From the cell containing the given text, extract its center point as (X, Y) coordinate. 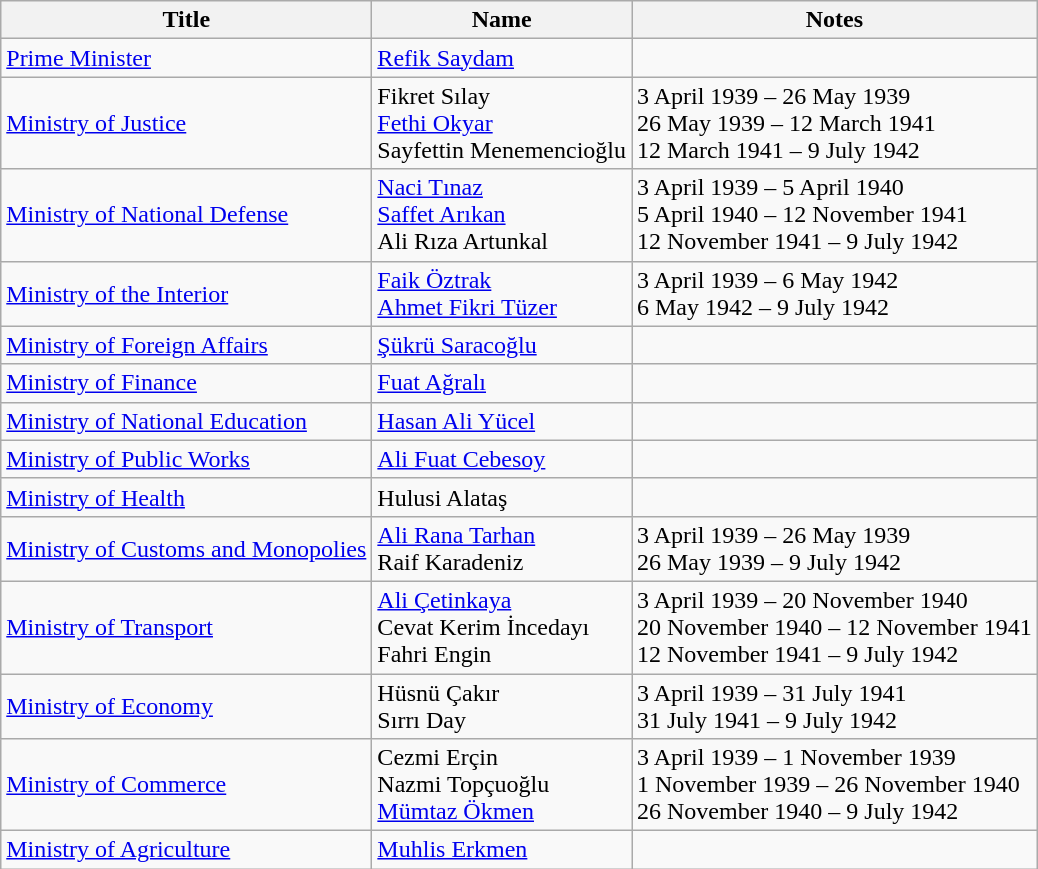
Naci TınazSaffet ArıkanAli Rıza Artunkal (502, 215)
3 April 1939 – 5 April 19405 April 1940 – 12 November 194112 November 1941 – 9 July 1942 (835, 215)
Ministry of Transport (186, 627)
Ministry of Foreign Affairs (186, 345)
Ali Fuat Cebesoy (502, 459)
Name (502, 20)
Ministry of Justice (186, 123)
Ministry of National Education (186, 421)
Ministry of Economy (186, 706)
3 April 1939 – 26 May 193926 May 1939 – 12 March 194112 March 1941 – 9 July 1942 (835, 123)
Ministry of Customs and Monopolies (186, 548)
Prime Minister (186, 58)
Hüsnü ÇakırSırrı Day (502, 706)
3 April 1939 – 6 May 19426 May 1942 – 9 July 1942 (835, 294)
3 April 1939 – 1 November 19391 November 1939 – 26 November 194026 November 1940 – 9 July 1942 (835, 785)
Hulusi Alataş (502, 497)
Notes (835, 20)
Ministry of Health (186, 497)
Ministry of Commerce (186, 785)
3 April 1939 – 20 November 194020 November 1940 – 12 November 194112 November 1941 – 9 July 1942 (835, 627)
Ministry of the Interior (186, 294)
Hasan Ali Yücel (502, 421)
Cezmi ErçinNazmi TopçuoğluMümtaz Ökmen (502, 785)
Ali Rana TarhanRaif Karadeniz (502, 548)
Ministry of Finance (186, 383)
Fikret SılayFethi OkyarSayfettin Menemencioğlu (502, 123)
Muhlis Erkmen (502, 850)
Ali ÇetinkayaCevat Kerim İncedayıFahri Engin (502, 627)
Refik Saydam (502, 58)
Ministry of Agriculture (186, 850)
Ministry of National Defense (186, 215)
Şükrü Saracoğlu (502, 345)
Fuat Ağralı (502, 383)
Ministry of Public Works (186, 459)
Faik ÖztrakAhmet Fikri Tüzer (502, 294)
Title (186, 20)
3 April 1939 – 31 July 194131 July 1941 – 9 July 1942 (835, 706)
3 April 1939 – 26 May 193926 May 1939 – 9 July 1942 (835, 548)
